For the text-containing cell, return its midpoint in (x, y) coordinate format. 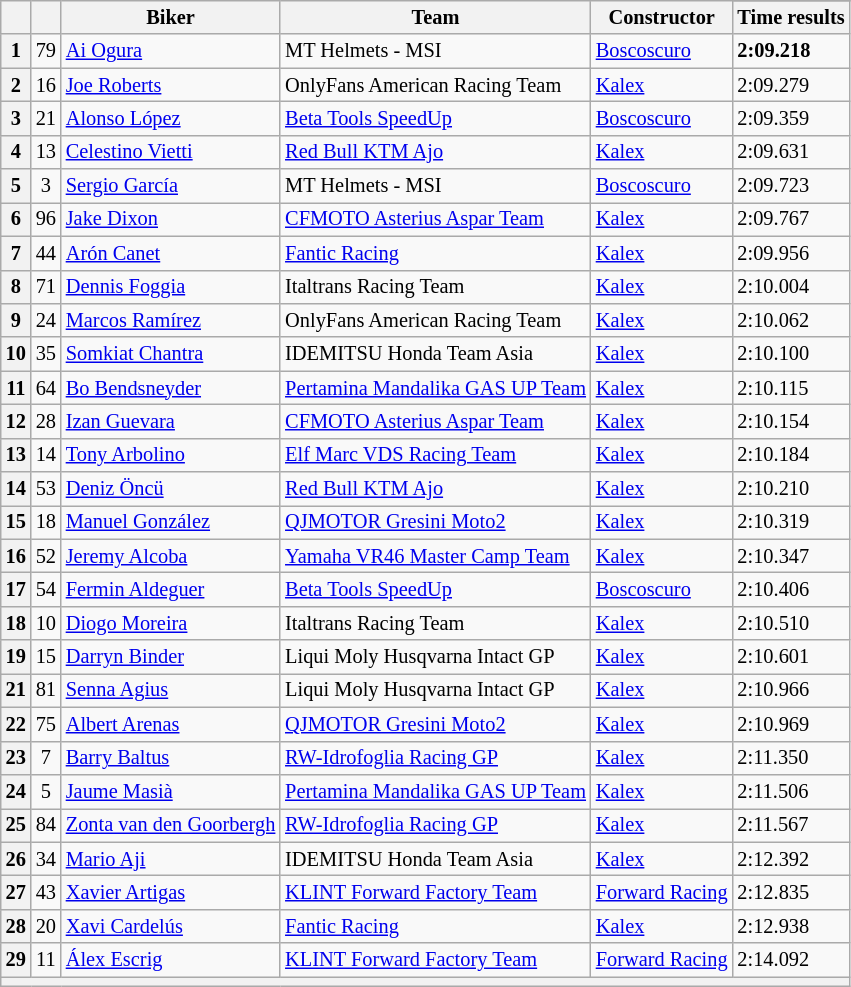
2:10.969 (790, 724)
Elf Marc VDS Racing Team (436, 455)
8 (16, 287)
34 (46, 859)
Álex Escrig (170, 960)
Albert Arenas (170, 724)
Somkiat Chantra (170, 354)
2:09.279 (790, 85)
2:09.218 (790, 51)
2:10.347 (790, 556)
Bo Bendsneyder (170, 388)
Fermin Aldeguer (170, 589)
2:10.100 (790, 354)
25 (16, 825)
27 (16, 892)
2:10.184 (790, 455)
Jake Dixon (170, 219)
29 (16, 960)
Xavi Cardelús (170, 926)
Marcos Ramírez (170, 320)
Arón Canet (170, 253)
Darryn Binder (170, 657)
6 (16, 219)
Xavier Artigas (170, 892)
Deniz Öncü (170, 489)
Tony Arbolino (170, 455)
2:12.835 (790, 892)
4 (16, 152)
64 (46, 388)
2:14.092 (790, 960)
2:10.406 (790, 589)
Constructor (662, 17)
9 (16, 320)
2:10.062 (790, 320)
22 (16, 724)
Zonta van den Goorbergh (170, 825)
Sergio García (170, 186)
12 (16, 421)
Izan Guevara (170, 421)
Time results (790, 17)
Senna Agius (170, 690)
2:10.210 (790, 489)
2:10.115 (790, 388)
1 (16, 51)
75 (46, 724)
81 (46, 690)
2:10.510 (790, 623)
2:12.938 (790, 926)
2 (16, 85)
2:09.359 (790, 118)
2:11.350 (790, 758)
2:10.319 (790, 522)
2:11.506 (790, 791)
2:10.601 (790, 657)
2:12.392 (790, 859)
Joe Roberts (170, 85)
26 (16, 859)
96 (46, 219)
Dennis Foggia (170, 287)
35 (46, 354)
23 (16, 758)
Ai Ogura (170, 51)
71 (46, 287)
2:11.567 (790, 825)
Manuel González (170, 522)
Jaume Masià (170, 791)
17 (16, 589)
Celestino Vietti (170, 152)
84 (46, 825)
Jeremy Alcoba (170, 556)
Biker (170, 17)
2:09.767 (790, 219)
Team (436, 17)
2:10.004 (790, 287)
2:09.631 (790, 152)
2:10.154 (790, 421)
53 (46, 489)
2:09.723 (790, 186)
2:09.956 (790, 253)
44 (46, 253)
Diogo Moreira (170, 623)
79 (46, 51)
2:10.966 (790, 690)
Alonso López (170, 118)
Mario Aji (170, 859)
20 (46, 926)
Barry Baltus (170, 758)
Yamaha VR46 Master Camp Team (436, 556)
54 (46, 589)
19 (16, 657)
52 (46, 556)
43 (46, 892)
